Provide the (x, y) coordinate of the cell's center where the given text is located.  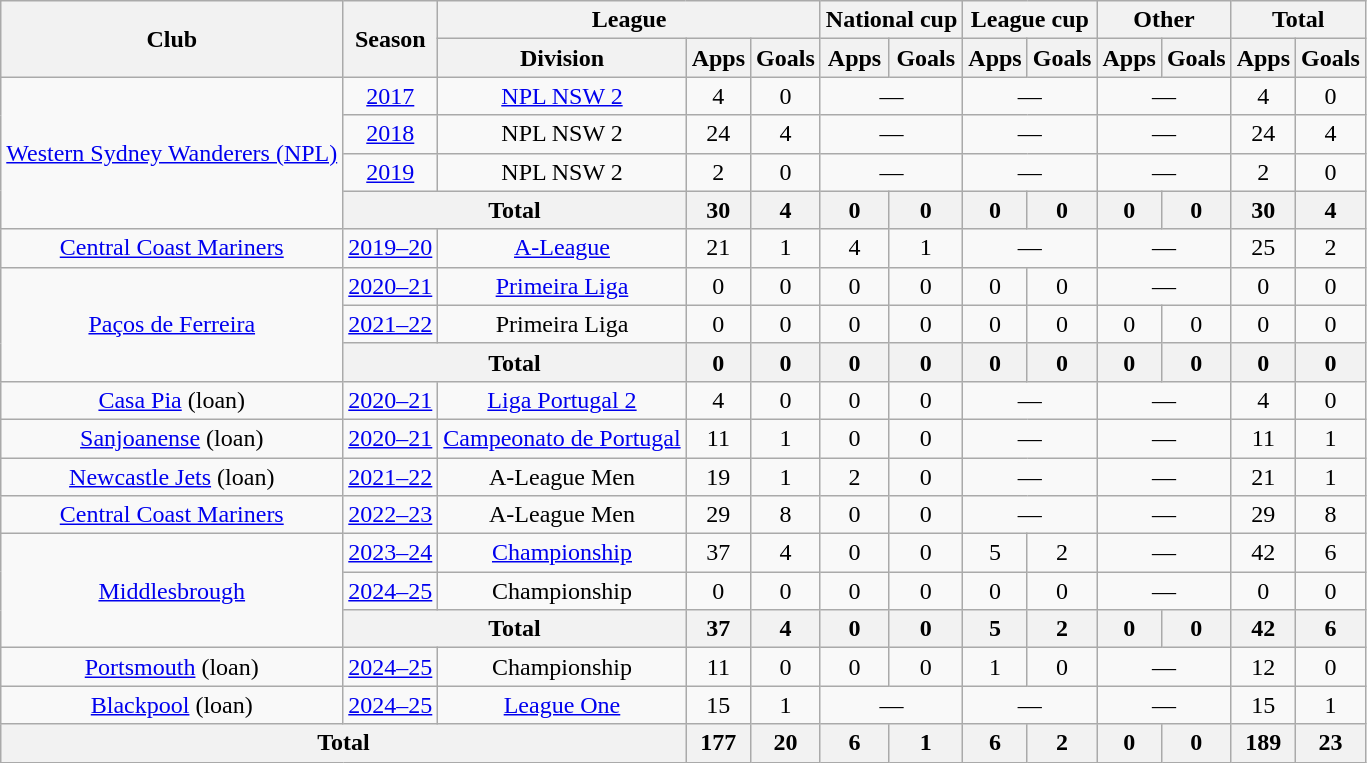
Portsmouth (loan) (172, 667)
2019–20 (390, 248)
189 (1263, 743)
Liga Portugal 2 (562, 400)
Casa Pia (loan) (172, 400)
Season (390, 39)
League cup (1030, 20)
Blackpool (loan) (172, 705)
2019 (390, 172)
2017 (390, 96)
2018 (390, 134)
Paços de Ferreira (172, 324)
Division (562, 58)
A-League (562, 248)
2023–24 (390, 553)
23 (1331, 743)
Campeonato de Portugal (562, 438)
National cup (891, 20)
19 (718, 477)
25 (1263, 248)
Club (172, 39)
12 (1263, 667)
Middlesbrough (172, 591)
2022–23 (390, 515)
Western Sydney Wanderers (NPL) (172, 153)
Other (1164, 20)
Newcastle Jets (loan) (172, 477)
Sanjoanense (loan) (172, 438)
League (630, 20)
League One (562, 705)
177 (718, 743)
20 (786, 743)
